Determine the [x, y] coordinate at the center of the cell enclosing the given text.  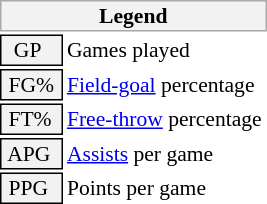
Games played [166, 50]
FG% [31, 85]
Points per game [166, 188]
PPG [31, 188]
GP [31, 50]
Legend [134, 16]
APG [31, 154]
Assists per game [166, 154]
Field-goal percentage [166, 85]
Free-throw percentage [166, 120]
FT% [31, 120]
